Provide the [X, Y] coordinate of the cell's center where the given text is located.  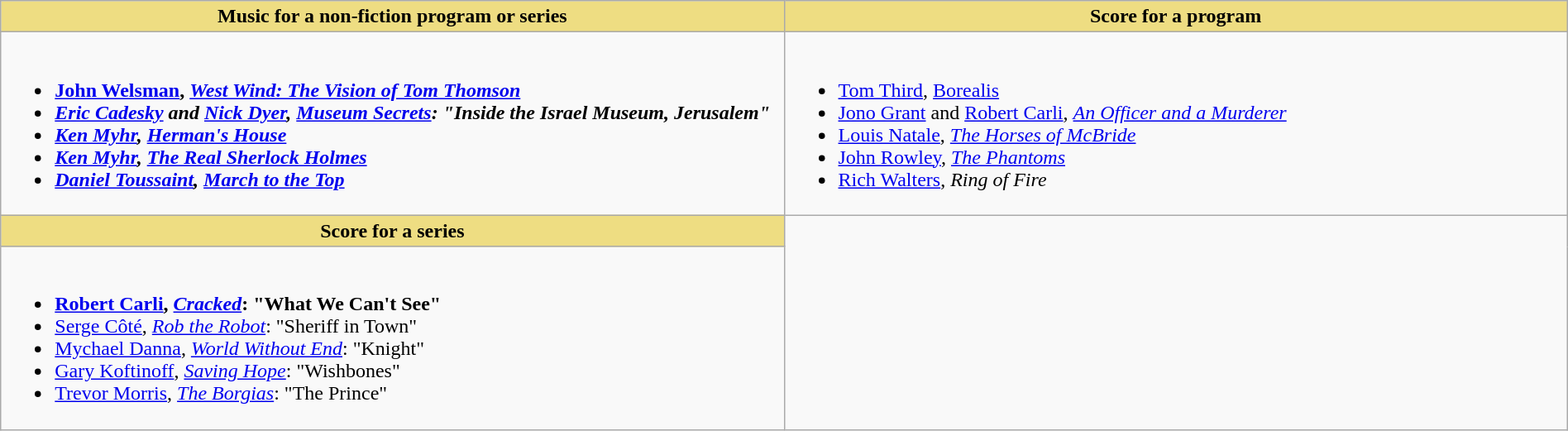
Score for a series [392, 231]
Music for a non-fiction program or series [392, 17]
Score for a program [1176, 17]
